Find where the given text appears and provide that cell's center as (X, Y) coordinate. 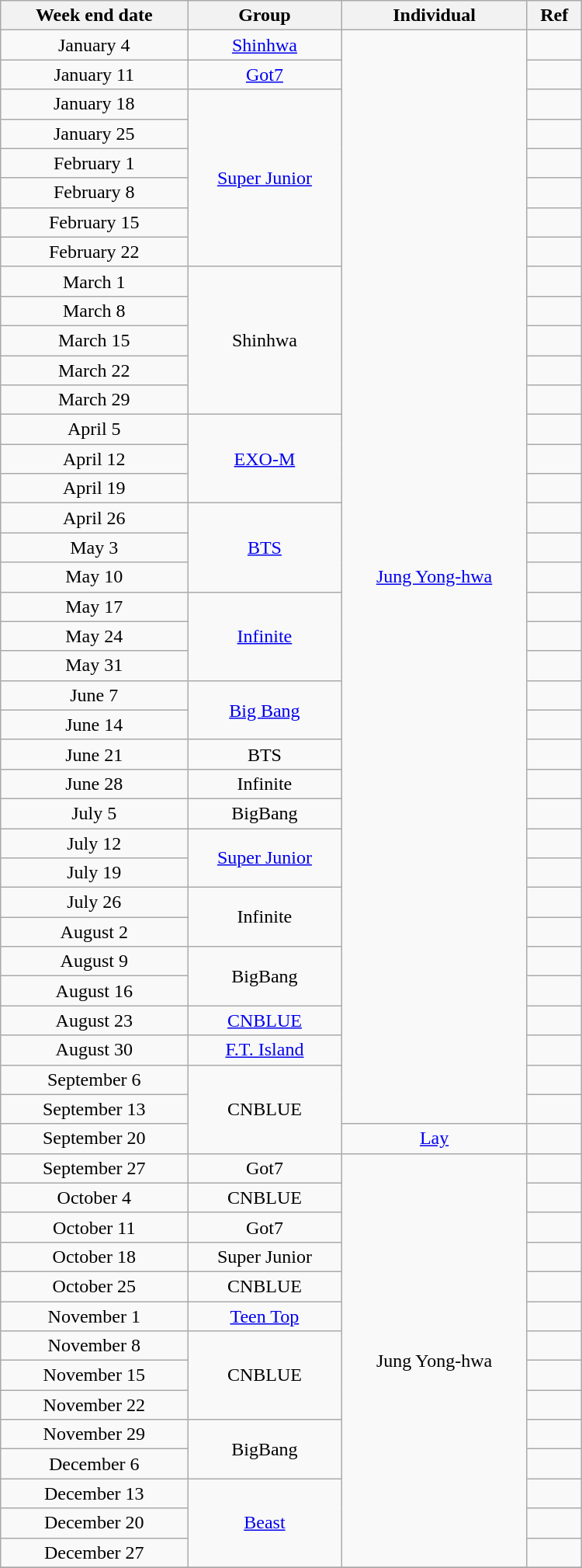
December 6 (95, 1464)
March 29 (95, 400)
Individual (435, 16)
August 23 (95, 1020)
November 15 (95, 1375)
Ref (554, 16)
October 25 (95, 1286)
July 12 (95, 843)
July 19 (95, 873)
January 25 (95, 134)
May 10 (95, 577)
November 29 (95, 1434)
October 11 (95, 1227)
Big Bang (265, 710)
December 13 (95, 1493)
June 14 (95, 725)
August 2 (95, 932)
Group (265, 16)
February 8 (95, 193)
May 24 (95, 636)
Lay (435, 1139)
November 8 (95, 1346)
September 20 (95, 1139)
F.T. Island (265, 1050)
June 7 (95, 695)
EXO-M (265, 459)
March 1 (95, 281)
November 1 (95, 1316)
April 19 (95, 488)
August 16 (95, 991)
April 26 (95, 518)
May 3 (95, 548)
April 12 (95, 459)
February 1 (95, 163)
August 30 (95, 1050)
December 20 (95, 1523)
Teen Top (265, 1316)
Beast (265, 1523)
July 5 (95, 813)
February 15 (95, 222)
March 15 (95, 340)
January 4 (95, 45)
October 18 (95, 1257)
July 26 (95, 902)
May 31 (95, 666)
January 18 (95, 104)
March 8 (95, 311)
June 28 (95, 784)
September 13 (95, 1109)
August 9 (95, 961)
November 22 (95, 1405)
January 11 (95, 75)
Week end date (95, 16)
September 6 (95, 1080)
February 22 (95, 252)
October 4 (95, 1198)
September 27 (95, 1168)
March 22 (95, 370)
December 27 (95, 1552)
April 5 (95, 429)
May 17 (95, 607)
June 21 (95, 754)
